Locate the cell with the specified text and output its [X, Y] center coordinate. 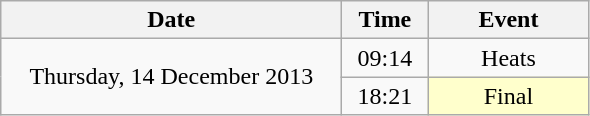
18:21 [385, 96]
Event [508, 20]
Date [172, 20]
09:14 [385, 58]
Thursday, 14 December 2013 [172, 77]
Final [508, 96]
Heats [508, 58]
Time [385, 20]
